Locate the cell with the specified text and output its (X, Y) center coordinate. 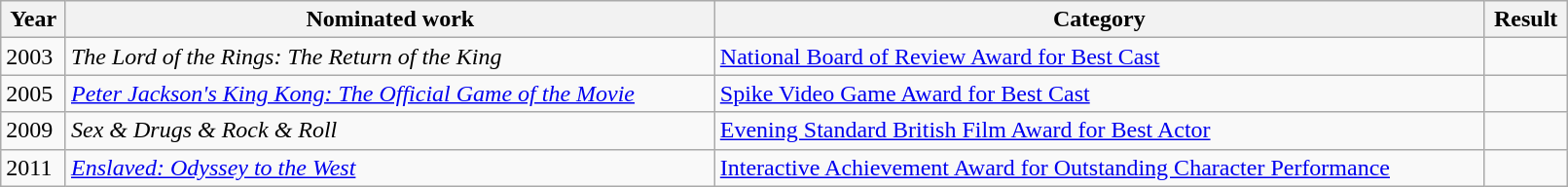
The Lord of the Rings: The Return of the King (389, 56)
Peter Jackson's King Kong: The Official Game of the Movie (389, 93)
Nominated work (389, 19)
Interactive Achievement Award for Outstanding Character Performance (1099, 168)
Evening Standard British Film Award for Best Actor (1099, 131)
2005 (33, 93)
2009 (33, 131)
2011 (33, 168)
Enslaved: Odyssey to the West (389, 168)
National Board of Review Award for Best Cast (1099, 56)
Spike Video Game Award for Best Cast (1099, 93)
2003 (33, 56)
Sex & Drugs & Rock & Roll (389, 131)
Category (1099, 19)
Result (1525, 19)
Year (33, 19)
